Scan for the cell matching the given text and deliver its (x, y) coordinate at center. 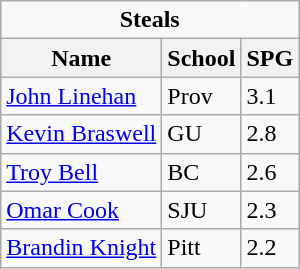
SJU (202, 210)
John Linehan (82, 96)
Prov (202, 96)
2.2 (270, 248)
SPG (270, 58)
2.3 (270, 210)
GU (202, 134)
Name (82, 58)
Pitt (202, 248)
Brandin Knight (82, 248)
Troy Bell (82, 172)
Omar Cook (82, 210)
2.8 (270, 134)
Kevin Braswell (82, 134)
Steals (150, 20)
School (202, 58)
3.1 (270, 96)
BC (202, 172)
2.6 (270, 172)
